Determine the [x, y] coordinate at the center of the cell enclosing the given text.  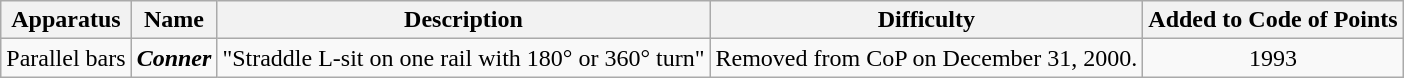
Added to Code of Points [1273, 20]
Removed from CoP on December 31, 2000. [926, 58]
Name [174, 20]
Apparatus [66, 20]
Description [464, 20]
1993 [1273, 58]
Conner [174, 58]
Parallel bars [66, 58]
Difficulty [926, 20]
"Straddle L-sit on one rail with 180° or 360° turn" [464, 58]
